For the text-containing cell, return its midpoint in (X, Y) coordinate format. 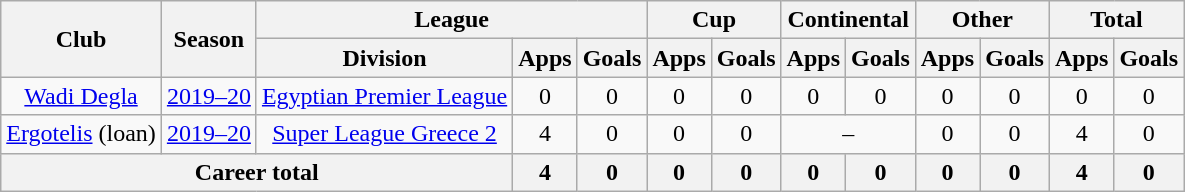
Division (384, 58)
Super League Greece 2 (384, 134)
Continental (848, 20)
– (848, 134)
Egyptian Premier League (384, 96)
Cup (714, 20)
Ergotelis (loan) (82, 134)
Season (208, 39)
League (451, 20)
Other (982, 20)
Wadi Degla (82, 96)
Club (82, 39)
Career total (257, 172)
Total (1116, 20)
